Provide the (x, y) coordinate of the cell's center where the given text is located.  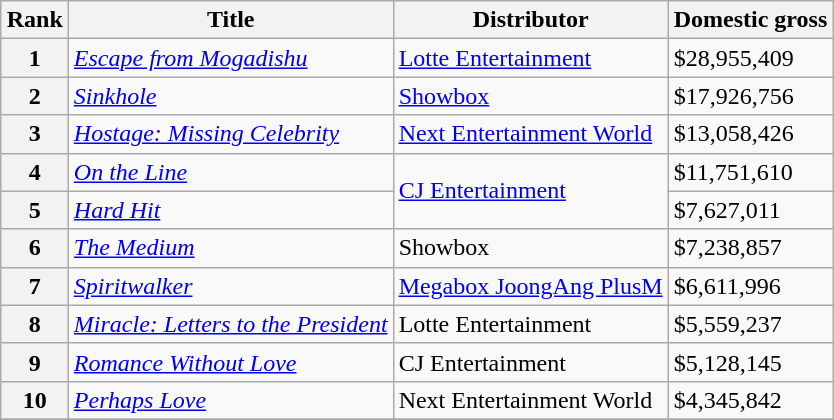
Hard Hit (230, 210)
Escape from Mogadishu (230, 58)
3 (34, 134)
$11,751,610 (750, 172)
$5,128,145 (750, 362)
9 (34, 362)
$5,559,237 (750, 324)
1 (34, 58)
$28,955,409 (750, 58)
Sinkhole (230, 96)
The Medium (230, 248)
Title (230, 20)
6 (34, 248)
5 (34, 210)
On the Line (230, 172)
Hostage: Missing Celebrity (230, 134)
$6,611,996 (750, 286)
Spiritwalker (230, 286)
7 (34, 286)
4 (34, 172)
Megabox JoongAng PlusM (530, 286)
10 (34, 400)
Perhaps Love (230, 400)
Romance Without Love (230, 362)
$17,926,756 (750, 96)
8 (34, 324)
$4,345,842 (750, 400)
Domestic gross (750, 20)
$7,627,011 (750, 210)
Rank (34, 20)
Miracle: Letters to the President (230, 324)
$7,238,857 (750, 248)
$13,058,426 (750, 134)
Distributor (530, 20)
2 (34, 96)
